Extract the [X, Y] coordinate from the center of the cell holding the provided text.  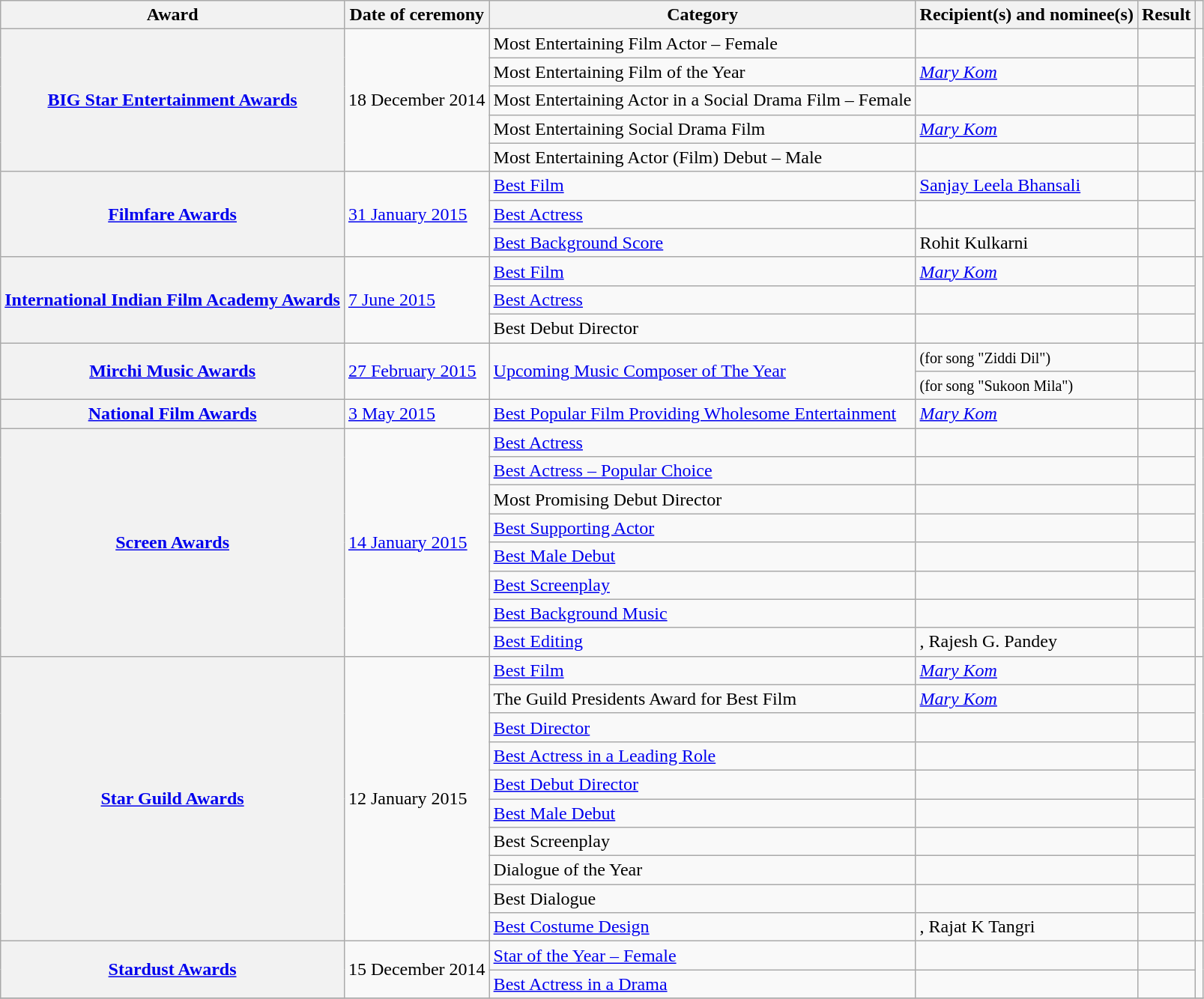
BIG Star Entertainment Awards [172, 100]
Most Promising Debut Director [703, 499]
Stardust Awards [172, 970]
Most Entertaining Film of the Year [703, 72]
Dialogue of the Year [703, 870]
Most Entertaining Actor in a Social Drama Film – Female [703, 100]
12 January 2015 [417, 798]
Best Editing [703, 642]
Best Dialogue [703, 899]
Sanjay Leela Bhansali [1026, 186]
Rohit Kulkarni [1026, 243]
Category [703, 15]
Star of the Year – Female [703, 956]
Screen Awards [172, 542]
Best Actress – Popular Choice [703, 471]
Best Actress in a Leading Role [703, 756]
International Indian Film Academy Awards [172, 300]
Recipient(s) and nominee(s) [1026, 15]
Most Entertaining Social Drama Film [703, 129]
Star Guild Awards [172, 798]
31 January 2015 [417, 214]
Most Entertaining Actor (Film) Debut – Male [703, 157]
(for song "Sukoon Mila") [1026, 386]
15 December 2014 [417, 970]
Best Costume Design [703, 927]
Best Supporting Actor [703, 528]
14 January 2015 [417, 542]
Best Background Music [703, 613]
Best Director [703, 727]
(for song "Ziddi Dil") [1026, 357]
Best Popular Film Providing Wholesome Entertainment [703, 414]
3 May 2015 [417, 414]
Mirchi Music Awards [172, 371]
, Rajesh G. Pandey [1026, 642]
Filmfare Awards [172, 214]
27 February 2015 [417, 371]
7 June 2015 [417, 300]
Best Actress in a Drama [703, 984]
Date of ceremony [417, 15]
18 December 2014 [417, 100]
Result [1166, 15]
, Rajat K Tangri [1026, 927]
The Guild Presidents Award for Best Film [703, 699]
Upcoming Music Composer of The Year [703, 371]
Best Background Score [703, 243]
National Film Awards [172, 414]
Award [172, 15]
Most Entertaining Film Actor – Female [703, 43]
